From the cell containing the given text, extract its center point as (X, Y) coordinate. 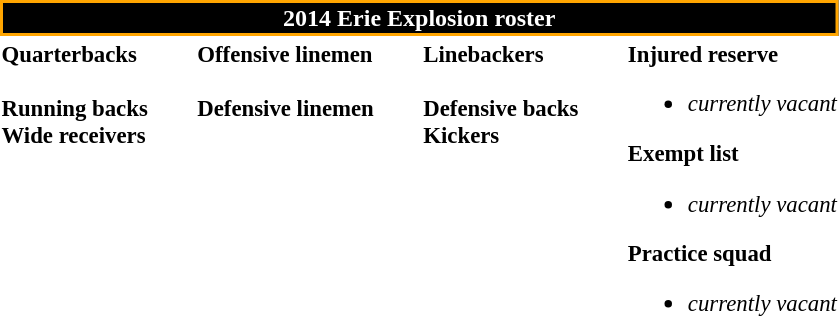
2014 Erie Explosion roster (419, 18)
